Return the (X, Y) coordinate for the center point of the cell that contains the specified text.  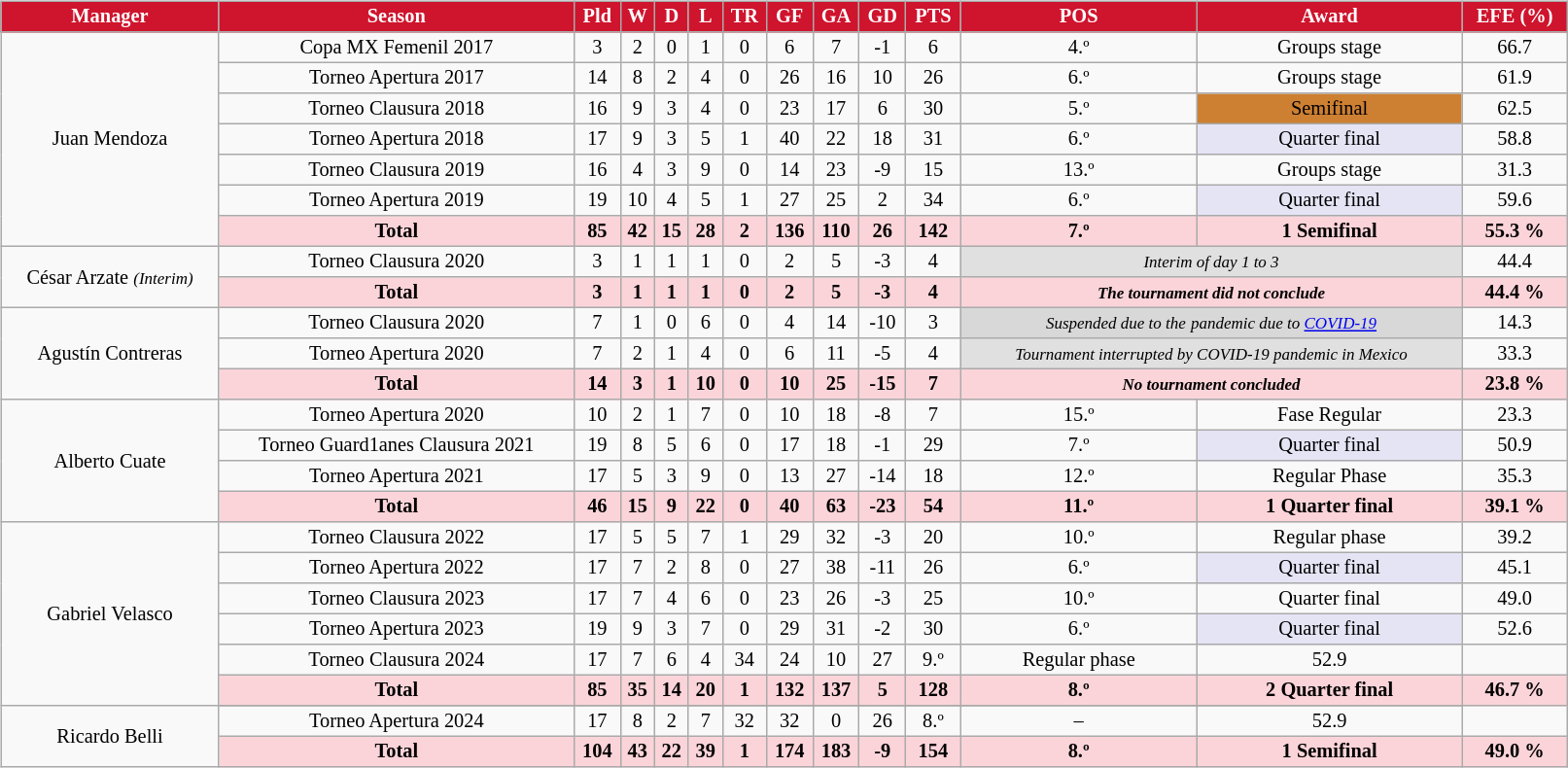
Agustín Contreras (110, 353)
132 (789, 690)
39 (706, 751)
The tournament did not conclude (1211, 293)
Copa MX Femenil 2017 (397, 48)
Interim of day 1 to 3 (1211, 262)
Torneo Guard1anes Clausura 2021 (397, 445)
33.3 (1515, 354)
L (706, 17)
-8 (883, 415)
Award (1330, 17)
136 (789, 231)
35.3 (1515, 476)
4.º (1079, 48)
45.1 (1515, 568)
50.9 (1515, 445)
-11 (883, 568)
174 (789, 751)
GA (836, 17)
Torneo Clausura 2022 (397, 538)
Gabriel Velasco (110, 614)
183 (836, 751)
46 (597, 506)
24 (789, 660)
Torneo Apertura 2017 (397, 78)
154 (933, 751)
104 (597, 751)
31.3 (1515, 170)
39.2 (1515, 538)
PTS (933, 17)
EFE (%) (1515, 17)
-5 (883, 354)
Torneo Clausura 2024 (397, 660)
54 (933, 506)
137 (836, 690)
66.7 (1515, 48)
38 (836, 568)
15.º (1079, 415)
Torneo Apertura 2019 (397, 200)
Torneo Clausura 2023 (397, 599)
142 (933, 231)
Suspended due to the pandemic due to COVID-19 (1211, 323)
43 (638, 751)
Torneo Clausura 2018 (397, 109)
Alberto Cuate (110, 461)
11.º (1079, 506)
23.8 % (1515, 384)
GF (789, 17)
12.º (1079, 476)
Torneo Apertura 2023 (397, 629)
42 (638, 231)
– (1079, 721)
9.º (933, 660)
49.0 (1515, 599)
28 (706, 231)
2 Quarter final (1330, 690)
Juan Mendoza (110, 139)
35 (638, 690)
-15 (883, 384)
César Arzate (Interim) (110, 276)
46.7 % (1515, 690)
-14 (883, 476)
13 (789, 476)
Fase Regular (1330, 415)
TR (745, 17)
61.9 (1515, 78)
Manager (110, 17)
5.º (1079, 109)
No tournament concluded (1211, 384)
52.6 (1515, 629)
59.6 (1515, 200)
W (638, 17)
13.º (1079, 170)
Pld (597, 17)
-23 (883, 506)
Semifinal (1330, 109)
Season (397, 17)
11 (836, 354)
44.4 (1515, 262)
128 (933, 690)
Torneo Apertura 2021 (397, 476)
D (671, 17)
POS (1079, 17)
63 (836, 506)
23.3 (1515, 415)
49.0 % (1515, 751)
Torneo Apertura 2022 (397, 568)
Tournament interrupted by COVID-19 pandemic in Mexico (1211, 354)
55.3 % (1515, 231)
110 (836, 231)
44.4 % (1515, 293)
Torneo Apertura 2024 (397, 721)
1 Quarter final (1330, 506)
Torneo Clausura 2019 (397, 170)
Regular Phase (1330, 476)
-10 (883, 323)
58.8 (1515, 139)
14.3 (1515, 323)
-2 (883, 629)
39.1 % (1515, 506)
62.5 (1515, 109)
Ricardo Belli (110, 737)
GD (883, 17)
Torneo Apertura 2018 (397, 139)
